Find where the given text appears and provide that cell's center as [x, y] coordinate. 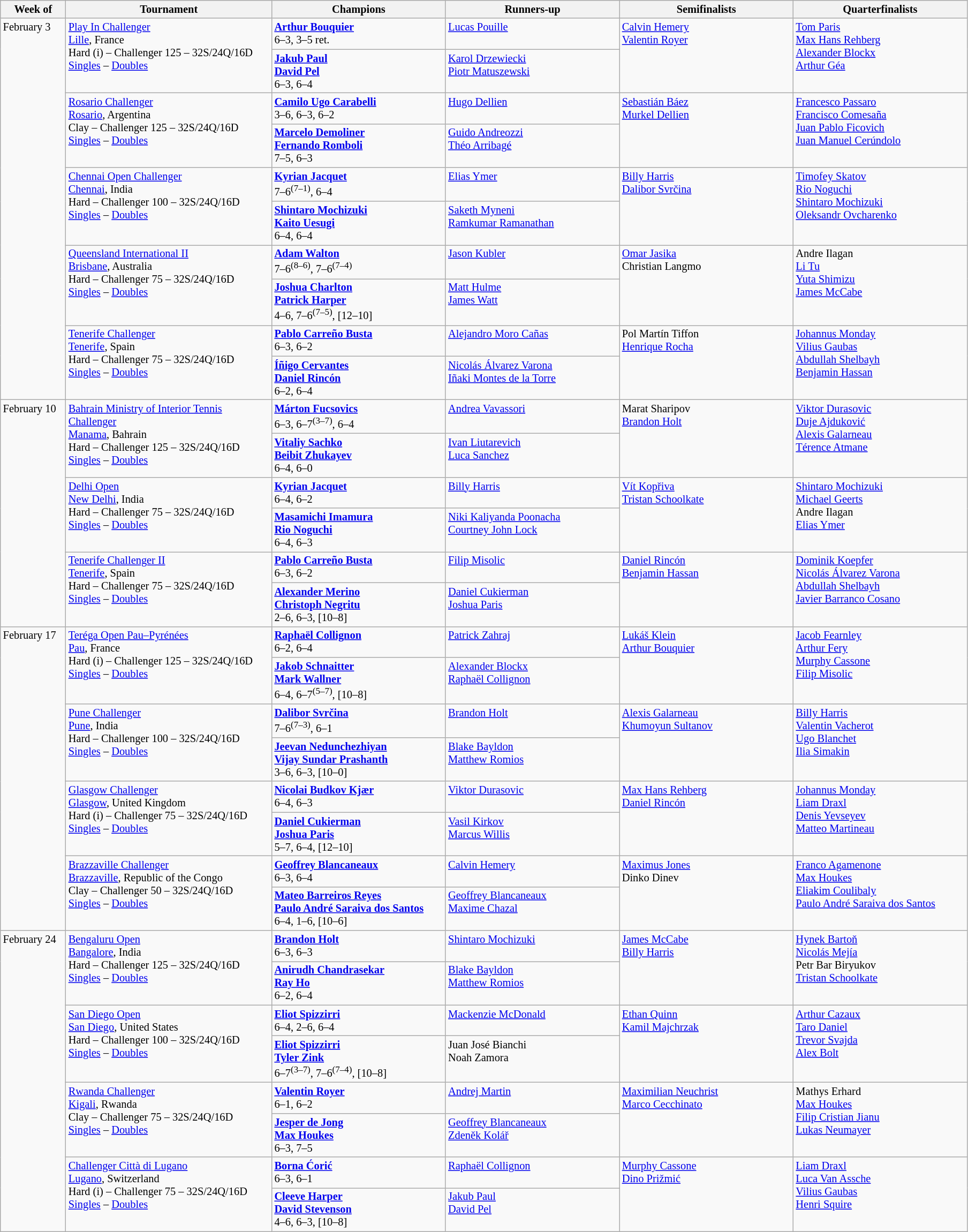
Dominik Koepfer Nicolás Álvarez Varona Abdullah Shelbayh Javier Barranco Cosano [880, 589]
Billy Harris Valentin Vacherot Ugo Blanchet Ilia Simakin [880, 742]
Francesco Passaro Francisco Comesaña Juan Pablo Ficovich Juan Manuel Cerúndolo [880, 130]
Dalibor Svrčina7–6(7–3), 6–1 [359, 721]
Mathys Erhard Max Houkes Filip Cristian Jianu Lukas Neumayer [880, 1119]
Daniel Rincón Benjamin Hassan [707, 589]
Jeevan Nedunchezhiyan Vijay Sundar Prashanth3–6, 6–3, [10–0] [359, 759]
Íñigo Cervantes Daniel Rincón6–2, 6–4 [359, 378]
Queensland International IIBrisbane, Australia Hard – Challenger 75 – 32S/24Q/16DSingles – Doubles [169, 285]
Lucas Pouille [532, 34]
Tenerife ChallengerTenerife, Spain Hard – Challenger 75 – 32S/24Q/16DSingles – Doubles [169, 362]
Champions [359, 9]
Bengaluru OpenBangalore, India Hard – Challenger 125 – 32S/24Q/16DSingles – Doubles [169, 968]
Juan José Bianchi Noah Zamora [532, 1059]
Saketh Myneni Ramkumar Ramanathan [532, 223]
Adam Walton7–6(8–6), 7–6(7–4) [359, 261]
Jakob Schnaitter Mark Wallner6–4, 6–7(5–7), [10–8] [359, 680]
Chennai Open ChallengerChennai, India Hard – Challenger 100 – 32S/24Q/16DSingles – Doubles [169, 207]
Ethan Quinn Kamil Majchrzak [707, 1044]
Karol Drzewiecki Piotr Matuszewski [532, 71]
Matt Hulme James Watt [532, 302]
Pol Martín Tiffon Henrique Rocha [707, 362]
Andre Ilagan Li Tu Yuta Shimizu James McCabe [880, 285]
Murphy Cassone Dino Prižmić [707, 1194]
Teréga Open Pau–PyrénéesPau, France Hard (i) – Challenger 125 – 32S/24Q/16DSingles – Doubles [169, 665]
Runners-up [532, 9]
Eliot Spizzirri6–4, 2–6, 6–4 [359, 1021]
Timofey Skatov Rio Noguchi Shintaro Mochizuki Oleksandr Ovcharenko [880, 207]
Jacob Fearnley Arthur Fery Murphy Cassone Filip Misolic [880, 665]
Jakub Paul David Pel6–3, 6–4 [359, 71]
James McCabe Billy Harris [707, 968]
Raphaël Collignon [532, 1173]
Cleeve Harper David Stevenson4–6, 6–3, [10–8] [359, 1210]
Calvin Hemery [532, 871]
Jakub Paul David Pel [532, 1210]
Bahrain Ministry of Interior Tennis ChallengerManama, Bahrain Hard – Challenger 125 – 32S/24Q/16DSingles – Doubles [169, 438]
Pune ChallengerPune, India Hard – Challenger 100 – 32S/24Q/16DSingles – Doubles [169, 742]
Jesper de Jong Max Houkes6–3, 7–5 [359, 1135]
Maximilian Neuchrist Marco Cecchinato [707, 1119]
Sebastián Báez Murkel Dellien [707, 130]
Nicolás Álvarez Varona Iñaki Montes de la Torre [532, 378]
Marat Sharipov Brandon Holt [707, 438]
Vitaliy Sachko Beibit Zhukayev6–4, 6–0 [359, 455]
Arthur Bouquier6–3, 3–5 ret. [359, 34]
February 3 [33, 209]
Billy Harris [532, 493]
Brandon Holt6–3, 6–3 [359, 946]
Camilo Ugo Carabelli3–6, 6–3, 6–2 [359, 108]
Liam Draxl Luca Van Assche Vilius Gaubas Henri Squire [880, 1194]
Filip Misolic [532, 567]
Joshua Charlton Patrick Harper4–6, 7–6(7–5), [12–10] [359, 302]
Vasil Kirkov Marcus Willis [532, 834]
Johannus Monday Vilius Gaubas Abdullah Shelbayh Benjamin Hassan [880, 362]
Alexander Blockx Raphaël Collignon [532, 680]
Andrej Martin [532, 1098]
Challenger Città di LuganoLugano, Switzerland Hard (i) – Challenger 75 – 32S/24Q/16DSingles – Doubles [169, 1194]
Jason Kubler [532, 261]
Brazzaville ChallengerBrazzaville, Republic of the Congo Clay – Challenger 50 – 32S/24Q/16DSingles – Doubles [169, 893]
Eliot Spizzirri Tyler Zink6–7(3–7), 7–6(7–4), [10–8] [359, 1059]
February 24 [33, 1082]
Hugo Dellien [532, 108]
Nicolai Budkov Kjær6–4, 6–3 [359, 797]
Maximus Jones Dinko Dinev [707, 893]
Andrea Vavassori [532, 417]
Tenerife Challenger IITenerife, Spain Hard – Challenger 75 – 32S/24Q/16DSingles – Doubles [169, 589]
Johannus Monday Liam Draxl Denis Yevseyev Matteo Martineau [880, 818]
Quarterfinalists [880, 9]
Delhi OpenNew Delhi, India Hard – Challenger 75 – 32S/24Q/16DSingles – Doubles [169, 514]
Semifinalists [707, 9]
Márton Fucsovics6–3, 6–7(3–7), 6–4 [359, 417]
Max Hans Rehberg Daniel Rincón [707, 818]
Alejandro Moro Cañas [532, 341]
Geoffrey Blancaneaux Maxime Chazal [532, 909]
Marcelo Demoliner Fernando Romboli7–5, 6–3 [359, 146]
Hynek Bartoň Nicolás Mejía Petr Bar Biryukov Tristan Schoolkate [880, 968]
Ivan Liutarevich Luca Sanchez [532, 455]
Alexander Merino Christoph Negritu2–6, 6–3, [10–8] [359, 604]
Elias Ymer [532, 184]
Daniel Cukierman Joshua Paris5–7, 6–4, [12–10] [359, 834]
Lukáš Klein Arthur Bouquier [707, 665]
Masamichi Imamura Rio Noguchi6–4, 6–3 [359, 530]
Brandon Holt [532, 721]
Guido Andreozzi Théo Arribagé [532, 146]
Geoffrey Blancaneaux Zdeněk Kolář [532, 1135]
February 10 [33, 513]
Kyrian Jacquet6–4, 6–2 [359, 493]
February 17 [33, 778]
Arthur Cazaux Taro Daniel Trevor Svajda Alex Bolt [880, 1044]
Calvin Hemery Valentin Royer [707, 56]
Shintaro Mochizuki Kaito Uesugi6–4, 6–4 [359, 223]
Tournament [169, 9]
Billy Harris Dalibor Svrčina [707, 207]
Tom Paris Max Hans Rehberg Alexander Blockx Arthur Géa [880, 56]
Omar Jasika Christian Langmo [707, 285]
Mateo Barreiros Reyes Paulo André Saraiva dos Santos6–4, 1–6, [10–6] [359, 909]
Franco Agamenone Max Houkes Eliakim Coulibaly Paulo André Saraiva dos Santos [880, 893]
Week of [33, 9]
Raphaël Collignon6–2, 6–4 [359, 642]
Geoffrey Blancaneaux6–3, 6–4 [359, 871]
Kyrian Jacquet7–6(7–1), 6–4 [359, 184]
Rwanda ChallengerKigali, Rwanda Clay – Challenger 75 – 32S/24Q/16DSingles – Doubles [169, 1119]
Patrick Zahraj [532, 642]
Anirudh Chandrasekar Ray Ho6–2, 6–4 [359, 983]
Daniel Cukierman Joshua Paris [532, 604]
Shintaro Mochizuki [532, 946]
Niki Kaliyanda Poonacha Courtney John Lock [532, 530]
Borna Ćorić6–3, 6–1 [359, 1173]
Rosario ChallengerRosario, Argentina Clay – Challenger 125 – 32S/24Q/16DSingles – Doubles [169, 130]
Mackenzie McDonald [532, 1021]
Viktor Durasovic [532, 797]
Viktor Durasovic Duje Ajduković Alexis Galarneau Térence Atmane [880, 438]
San Diego OpenSan Diego, United States Hard – Challenger 100 – 32S/24Q/16DSingles – Doubles [169, 1044]
Valentin Royer6–1, 6–2 [359, 1098]
Alexis Galarneau Khumoyun Sultanov [707, 742]
Play In ChallengerLille, France Hard (i) – Challenger 125 – 32S/24Q/16DSingles – Doubles [169, 56]
Vít Kopřiva Tristan Schoolkate [707, 514]
Shintaro Mochizuki Michael Geerts Andre Ilagan Elias Ymer [880, 514]
Glasgow ChallengerGlasgow, United Kingdom Hard (i) – Challenger 75 – 32S/24Q/16DSingles – Doubles [169, 818]
